Identify which cell holds the provided text, then report its (x, y) central coordinate. 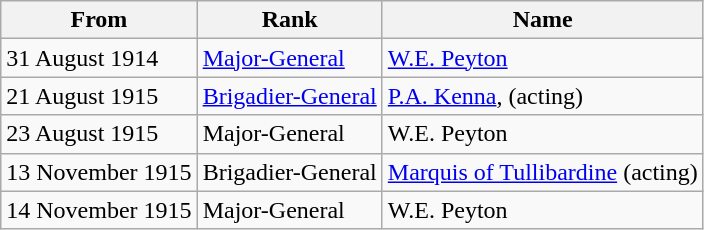
From (99, 20)
Marquis of Tullibardine (acting) (542, 172)
23 August 1915 (99, 134)
14 November 1915 (99, 210)
31 August 1914 (99, 58)
13 November 1915 (99, 172)
Rank (290, 20)
Name (542, 20)
P.A. Kenna, (acting) (542, 96)
21 August 1915 (99, 96)
